Locate the cell with the specified text and output its (x, y) center coordinate. 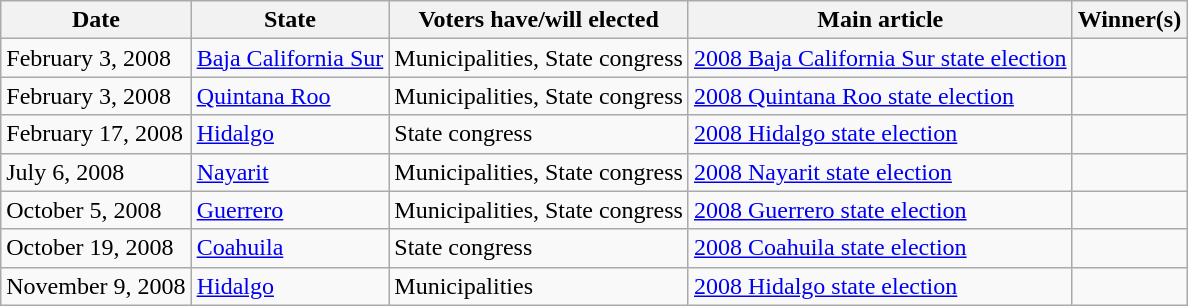
2008 Quintana Roo state election (880, 96)
Winner(s) (1130, 20)
State (290, 20)
2008 Coahuila state election (880, 248)
Baja California Sur (290, 58)
Main article (880, 20)
November 9, 2008 (96, 286)
Guerrero (290, 210)
Coahuila (290, 248)
Voters have/will elected (539, 20)
October 19, 2008 (96, 248)
Municipalities (539, 286)
Quintana Roo (290, 96)
2008 Guerrero state election (880, 210)
October 5, 2008 (96, 210)
February 17, 2008 (96, 134)
Date (96, 20)
Nayarit (290, 172)
July 6, 2008 (96, 172)
2008 Nayarit state election (880, 172)
2008 Baja California Sur state election (880, 58)
